Provide the (x, y) coordinate of the cell's center where the given text is located.  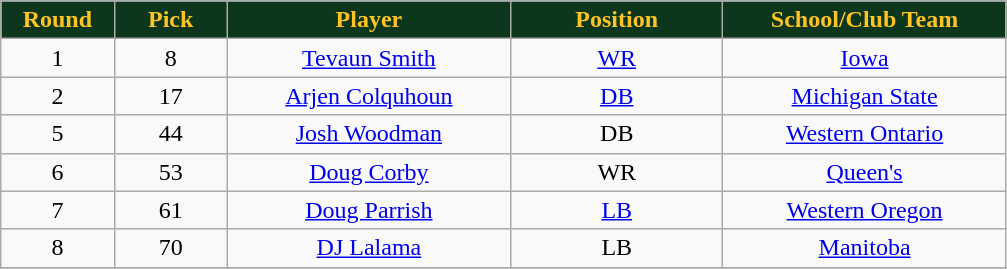
Pick (170, 20)
Doug Parrish (368, 210)
School/Club Team (864, 20)
Queen's (864, 172)
2 (58, 96)
Western Ontario (864, 134)
7 (58, 210)
6 (58, 172)
17 (170, 96)
Tevaun Smith (368, 58)
Iowa (864, 58)
44 (170, 134)
Manitoba (864, 248)
70 (170, 248)
1 (58, 58)
Player (368, 20)
Josh Woodman (368, 134)
Round (58, 20)
Position (617, 20)
61 (170, 210)
53 (170, 172)
Arjen Colquhoun (368, 96)
Western Oregon (864, 210)
5 (58, 134)
DJ Lalama (368, 248)
Doug Corby (368, 172)
Michigan State (864, 96)
